Find where the given text appears and provide that cell's center as (X, Y) coordinate. 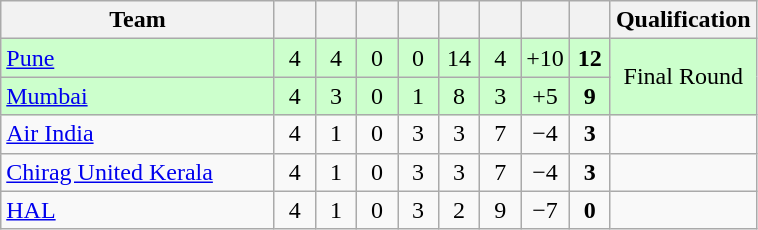
8 (460, 96)
HAL (138, 210)
Mumbai (138, 96)
+5 (546, 96)
Chirag United Kerala (138, 172)
Final Round (683, 77)
2 (460, 210)
Team (138, 20)
14 (460, 58)
Air India (138, 134)
−7 (546, 210)
+10 (546, 58)
Qualification (683, 20)
Pune (138, 58)
12 (590, 58)
